From the cell containing the given text, extract its center point as [X, Y] coordinate. 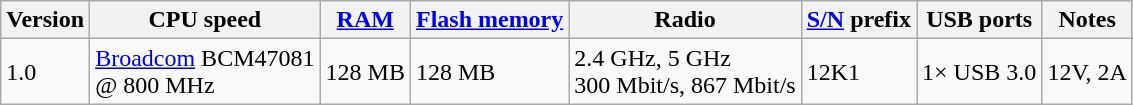
Broadcom BCM47081@ 800 MHz [205, 72]
12K1 [858, 72]
1× USB 3.0 [980, 72]
CPU speed [205, 20]
Version [46, 20]
USB ports [980, 20]
Notes [1088, 20]
Radio [685, 20]
Flash memory [489, 20]
S/N prefix [858, 20]
2.4 GHz, 5 GHz300 Mbit/s, 867 Mbit/s [685, 72]
1.0 [46, 72]
RAM [365, 20]
12V, 2A [1088, 72]
